Search for the cell housing the specified text and yield its (X, Y) center coordinate. 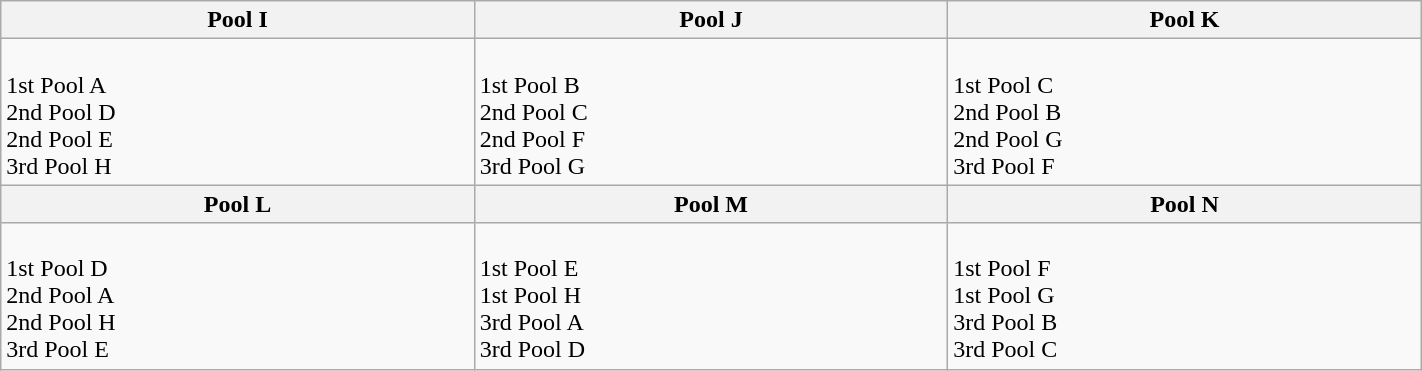
1st Pool F 1st Pool G 3rd Pool B 3rd Pool C (1185, 296)
Pool N (1185, 204)
1st Pool E 1st Pool H 3rd Pool A 3rd Pool D (710, 296)
Pool K (1185, 20)
Pool J (710, 20)
1st Pool C 2nd Pool B 2nd Pool G 3rd Pool F (1185, 112)
1st Pool B 2nd Pool C 2nd Pool F 3rd Pool G (710, 112)
Pool M (710, 204)
1st Pool A 2nd Pool D 2nd Pool E 3rd Pool H (238, 112)
1st Pool D 2nd Pool A 2nd Pool H 3rd Pool E (238, 296)
Pool I (238, 20)
Pool L (238, 204)
